Identify which cell holds the provided text, then report its [X, Y] central coordinate. 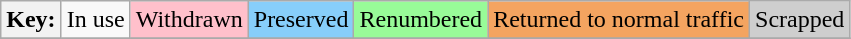
Preserved [301, 20]
Key: [31, 20]
Renumbered [421, 20]
In use [96, 20]
Withdrawn [189, 20]
Scrapped [800, 20]
Returned to normal traffic [619, 20]
